From the cell containing the given text, extract its center point as [x, y] coordinate. 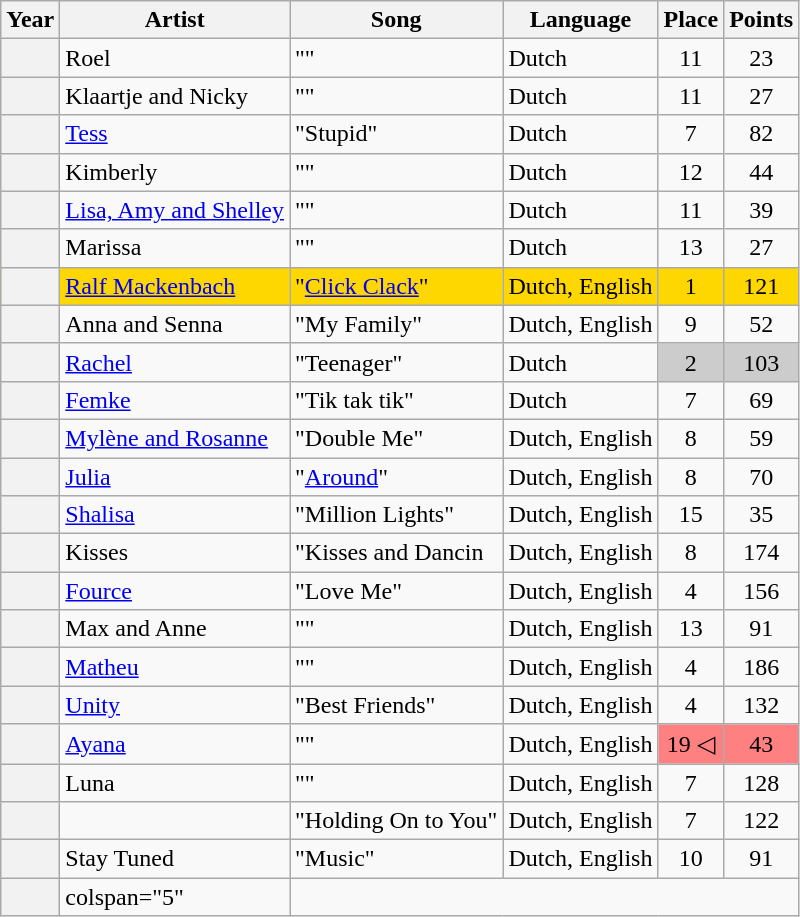
19 ◁ [691, 744]
70 [762, 477]
Ralf Mackenbach [175, 286]
2 [691, 362]
"Tik tak tik" [396, 400]
"My Family" [396, 324]
"Teenager" [396, 362]
"Kisses and Dancin [396, 553]
"Music" [396, 859]
Ayana [175, 744]
Kisses [175, 553]
Stay Tuned [175, 859]
39 [762, 210]
Anna and Senna [175, 324]
Marissa [175, 248]
"Click Clack" [396, 286]
Mylène and Rosanne [175, 438]
186 [762, 667]
122 [762, 821]
52 [762, 324]
Julia [175, 477]
35 [762, 515]
1 [691, 286]
Artist [175, 20]
Language [580, 20]
103 [762, 362]
Roel [175, 58]
"Around" [396, 477]
Points [762, 20]
Place [691, 20]
9 [691, 324]
Matheu [175, 667]
12 [691, 172]
15 [691, 515]
59 [762, 438]
10 [691, 859]
174 [762, 553]
"Double Me" [396, 438]
Rachel [175, 362]
128 [762, 783]
121 [762, 286]
"Holding On to You" [396, 821]
"Best Friends" [396, 705]
"Million Lights" [396, 515]
Kimberly [175, 172]
Max and Anne [175, 629]
23 [762, 58]
156 [762, 591]
Shalisa [175, 515]
"Love Me" [396, 591]
132 [762, 705]
82 [762, 134]
43 [762, 744]
Lisa, Amy and Shelley [175, 210]
Tess [175, 134]
Unity [175, 705]
Luna [175, 783]
Fource [175, 591]
colspan="5" [175, 897]
Song [396, 20]
"Stupid" [396, 134]
Femke [175, 400]
44 [762, 172]
Year [30, 20]
69 [762, 400]
Klaartje and Nicky [175, 96]
